Capture the cell that displays the provided text and extract its (X, Y) central coordinate. 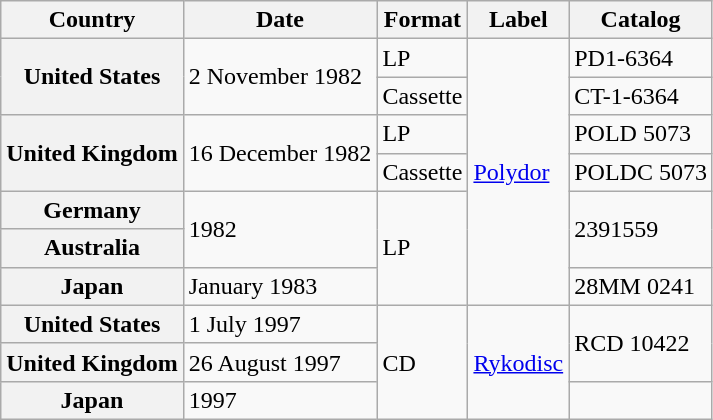
2391559 (641, 229)
CT-1-6364 (641, 96)
1997 (280, 400)
Label (518, 20)
Date (280, 20)
28MM 0241 (641, 286)
PD1-6364 (641, 58)
Polydor (518, 172)
RCD 10422 (641, 343)
January 1983 (280, 286)
26 August 1997 (280, 362)
1982 (280, 229)
Country (92, 20)
Format (422, 20)
Germany (92, 210)
POLDC 5073 (641, 172)
Rykodisc (518, 362)
Catalog (641, 20)
CD (422, 362)
1 July 1997 (280, 324)
2 November 1982 (280, 77)
16 December 1982 (280, 153)
POLD 5073 (641, 134)
Australia (92, 248)
